Return the (X, Y) coordinate for the center point of the cell that contains the specified text.  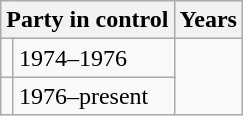
Party in control (88, 20)
Years (208, 20)
1976–present (94, 96)
1974–1976 (94, 58)
